Provide the [x, y] coordinate of the cell's center where the given text is located.  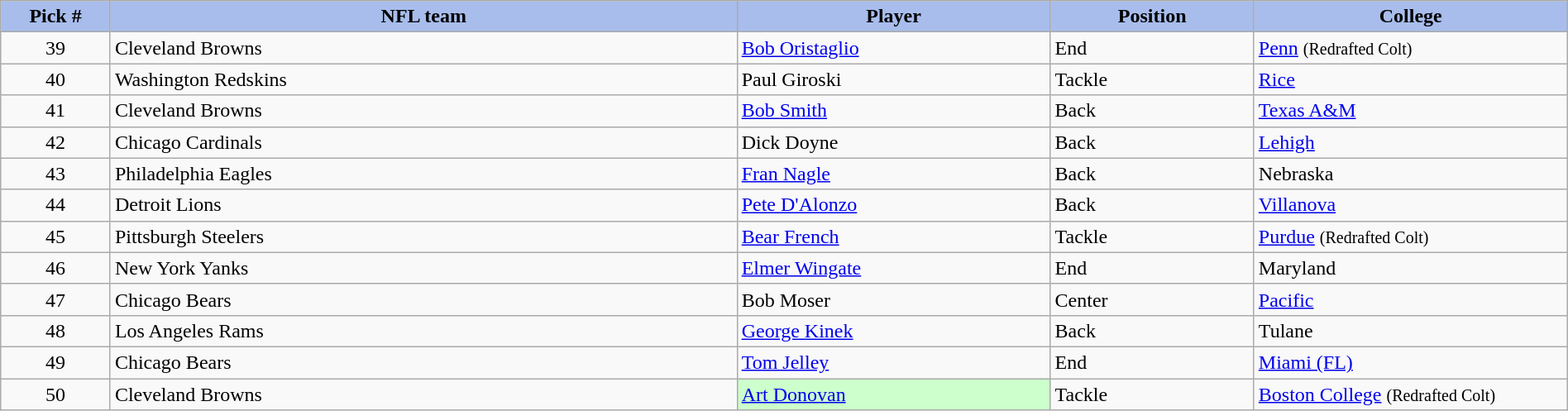
Dick Doyne [893, 142]
Bob Moser [893, 299]
Tulane [1411, 331]
College [1411, 17]
Boston College (Redrafted Colt) [1411, 394]
Lehigh [1411, 142]
49 [56, 362]
Pacific [1411, 299]
Los Angeles Rams [423, 331]
50 [56, 394]
48 [56, 331]
47 [56, 299]
Art Donovan [893, 394]
42 [56, 142]
Washington Redskins [423, 79]
George Kinek [893, 331]
Paul Giroski [893, 79]
39 [56, 48]
Miami (FL) [1411, 362]
46 [56, 268]
Chicago Cardinals [423, 142]
Maryland [1411, 268]
Rice [1411, 79]
Purdue (Redrafted Colt) [1411, 237]
Tom Jelley [893, 362]
44 [56, 205]
NFL team [423, 17]
Detroit Lions [423, 205]
Villanova [1411, 205]
Fran Nagle [893, 174]
Position [1152, 17]
Center [1152, 299]
Pete D'Alonzo [893, 205]
Texas A&M [1411, 111]
Player [893, 17]
Bob Smith [893, 111]
45 [56, 237]
Pick # [56, 17]
40 [56, 79]
Elmer Wingate [893, 268]
Nebraska [1411, 174]
Bear French [893, 237]
Penn (Redrafted Colt) [1411, 48]
43 [56, 174]
Philadelphia Eagles [423, 174]
41 [56, 111]
New York Yanks [423, 268]
Pittsburgh Steelers [423, 237]
Bob Oristaglio [893, 48]
